Return the [x, y] coordinate for the center point of the cell that contains the specified text.  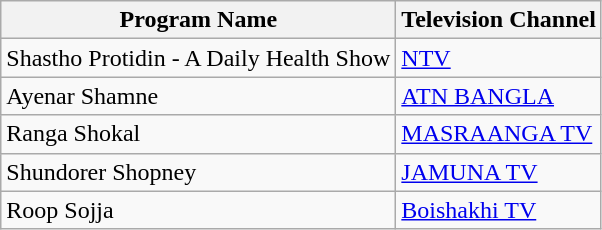
Ranga Shokal [198, 134]
Shundorer Shopney [198, 172]
Television Channel [499, 20]
MASRAANGA TV [499, 134]
Ayenar Shamne [198, 96]
Boishakhi TV [499, 210]
NTV [499, 58]
JAMUNA TV [499, 172]
Roop Sojja [198, 210]
ATN BANGLA [499, 96]
Program Name [198, 20]
Shastho Protidin - A Daily Health Show [198, 58]
